Return the (x, y) coordinate for the center point of the cell that contains the specified text.  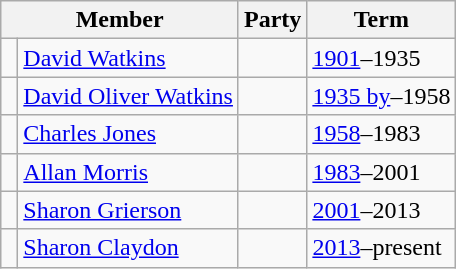
2001–2013 (382, 210)
Sharon Claydon (128, 248)
1901–1935 (382, 58)
1935 by–1958 (382, 96)
2013–present (382, 248)
Charles Jones (128, 134)
Allan Morris (128, 172)
Term (382, 20)
Member (120, 20)
David Oliver Watkins (128, 96)
1958–1983 (382, 134)
1983–2001 (382, 172)
David Watkins (128, 58)
Sharon Grierson (128, 210)
Party (272, 20)
